Extract the (x, y) coordinate from the center of the cell holding the provided text.  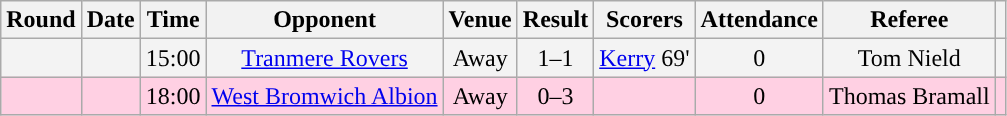
Scorers (644, 20)
1–1 (555, 58)
Kerry 69' (644, 58)
Referee (909, 20)
Attendance (759, 20)
15:00 (173, 58)
18:00 (173, 96)
Result (555, 20)
Venue (480, 20)
Opponent (324, 20)
0–3 (555, 96)
Thomas Bramall (909, 96)
Time (173, 20)
Tranmere Rovers (324, 58)
West Bromwich Albion (324, 96)
Round (41, 20)
Tom Nield (909, 58)
Date (110, 20)
